Return the [X, Y] coordinate for the center point of the cell that contains the specified text.  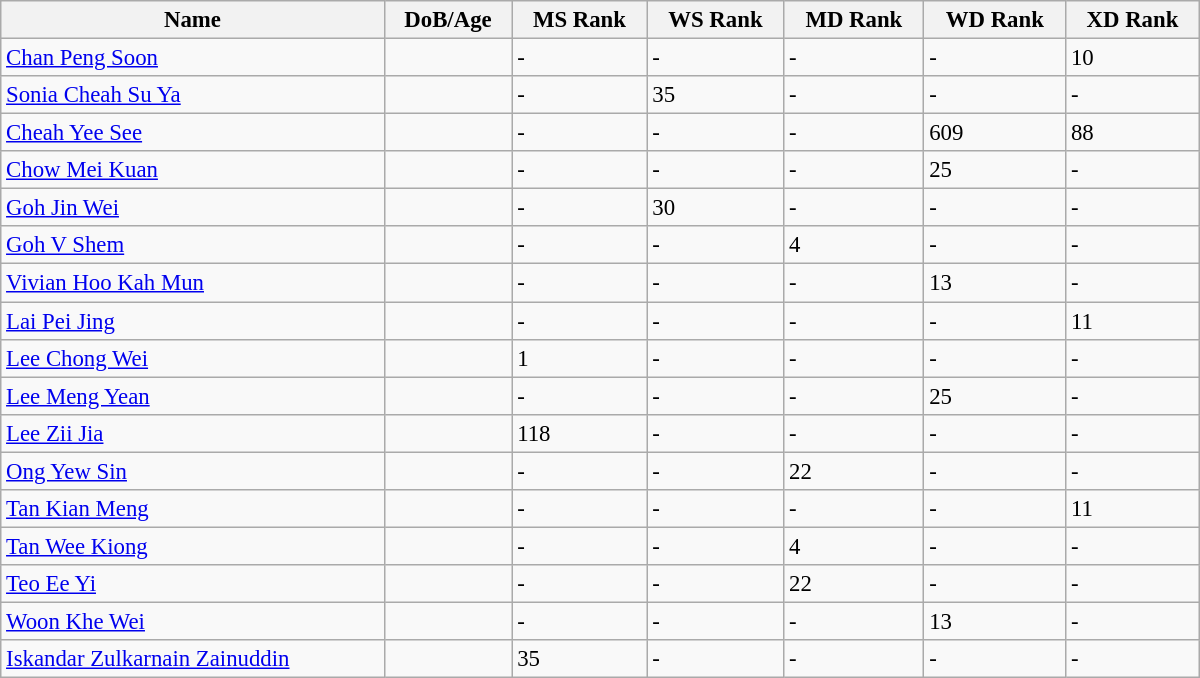
Iskandar Zulkarnain Zainuddin [192, 659]
Lee Chong Wei [192, 358]
Woon Khe Wei [192, 621]
Name [192, 20]
MD Rank [854, 20]
118 [580, 433]
Chan Peng Soon [192, 58]
30 [716, 208]
WD Rank [995, 20]
Goh V Shem [192, 245]
Cheah Yee See [192, 133]
Tan Wee Kiong [192, 546]
Tan Kian Meng [192, 509]
Lee Zii Jia [192, 433]
1 [580, 358]
88 [1133, 133]
10 [1133, 58]
XD Rank [1133, 20]
Goh Jin Wei [192, 208]
MS Rank [580, 20]
Sonia Cheah Su Ya [192, 95]
Vivian Hoo Kah Mun [192, 283]
Chow Mei Kuan [192, 170]
609 [995, 133]
Teo Ee Yi [192, 584]
Ong Yew Sin [192, 471]
WS Rank [716, 20]
DoB/Age [448, 20]
Lai Pei Jing [192, 321]
Lee Meng Yean [192, 396]
